Pinpoint the cell where the given text exists, returning its [X, Y] midpoint coordinate. 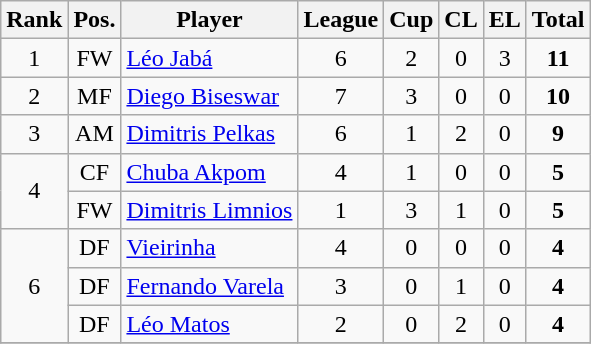
9 [558, 134]
Diego Biseswar [210, 96]
AM [94, 134]
Pos. [94, 20]
CL [461, 20]
Dimitris Pelkas [210, 134]
10 [558, 96]
MF [94, 96]
Total [558, 20]
Léo Jabá [210, 58]
7 [341, 96]
EL [504, 20]
Rank [34, 20]
Léo Matos [210, 324]
Chuba Akpom [210, 172]
League [341, 20]
Player [210, 20]
Vieirinha [210, 248]
Fernando Varela [210, 286]
11 [558, 58]
Cup [412, 20]
CF [94, 172]
Dimitris Limnios [210, 210]
